Pinpoint the cell where the given text exists, returning its [X, Y] midpoint coordinate. 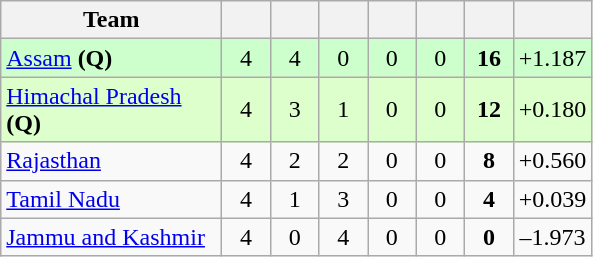
Jammu and Kashmir [112, 237]
+0.560 [552, 161]
16 [490, 58]
+0.180 [552, 110]
–1.973 [552, 237]
+0.039 [552, 199]
Himachal Pradesh (Q) [112, 110]
12 [490, 110]
Team [112, 20]
Tamil Nadu [112, 199]
Assam (Q) [112, 58]
+1.187 [552, 58]
8 [490, 161]
Rajasthan [112, 161]
